Extract the [X, Y] coordinate from the center of the cell holding the provided text.  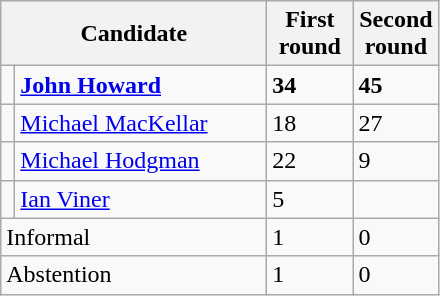
Ian Viner [141, 199]
Informal [134, 237]
Second round [396, 34]
John Howard [141, 85]
Michael Hodgman [141, 161]
22 [310, 161]
18 [310, 123]
5 [310, 199]
Michael MacKellar [141, 123]
Candidate [134, 34]
9 [396, 161]
27 [396, 123]
34 [310, 85]
First round [310, 34]
45 [396, 85]
Abstention [134, 275]
